Capture the cell that displays the provided text and extract its (x, y) central coordinate. 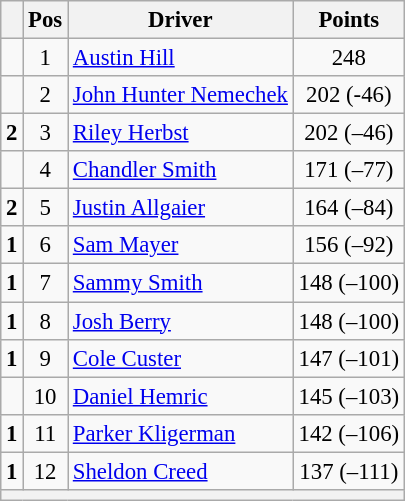
8 (46, 321)
Cole Custer (181, 358)
Justin Allgaier (181, 208)
147 (–101) (348, 358)
4 (46, 170)
7 (46, 283)
145 (–103) (348, 396)
11 (46, 433)
Pos (46, 20)
John Hunter Nemechek (181, 95)
Josh Berry (181, 321)
202 (-46) (348, 95)
Austin Hill (181, 58)
Daniel Hemric (181, 396)
202 (–46) (348, 133)
10 (46, 396)
Driver (181, 20)
Sam Mayer (181, 245)
Chandler Smith (181, 170)
Riley Herbst (181, 133)
3 (46, 133)
Sammy Smith (181, 283)
Sheldon Creed (181, 471)
Parker Kligerman (181, 433)
9 (46, 358)
171 (–77) (348, 170)
5 (46, 208)
248 (348, 58)
137 (–111) (348, 471)
142 (–106) (348, 433)
164 (–84) (348, 208)
6 (46, 245)
Points (348, 20)
12 (46, 471)
156 (–92) (348, 245)
